Search for the cell housing the specified text and yield its (X, Y) center coordinate. 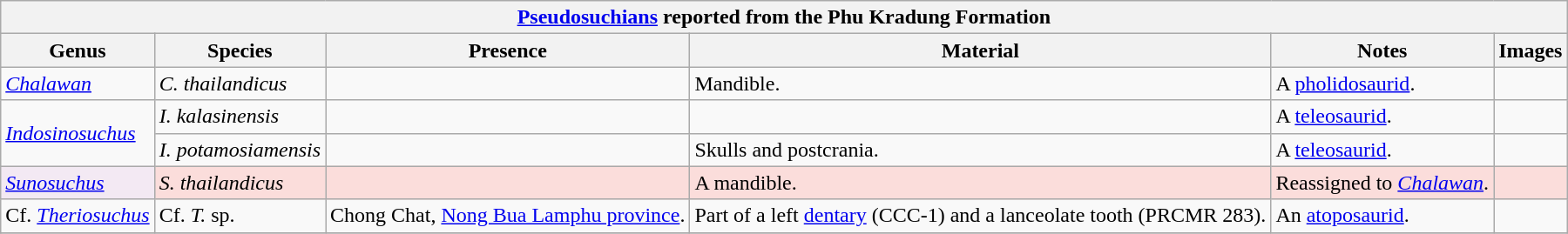
Skulls and postcrania. (981, 150)
Indosinosuchus (78, 133)
Chong Chat, Nong Bua Lamphu province. (508, 216)
An atoposaurid. (1382, 216)
Pseudosuchians reported from the Phu Kradung Formation (784, 17)
Cf. Theriosuchus (78, 216)
Mandible. (981, 84)
A pholidosaurid. (1382, 84)
I. potamosiamensis (240, 150)
S. thailandicus (240, 183)
Images (1531, 50)
I. kalasinensis (240, 117)
C. thailandicus (240, 84)
A mandible. (981, 183)
Species (240, 50)
Reassigned to Chalawan. (1382, 183)
Sunosuchus (78, 183)
Part of a left dentary (CCC-1) and a lanceolate tooth (PRCMR 283). (981, 216)
Material (981, 50)
Chalawan (78, 84)
Genus (78, 50)
Presence (508, 50)
Notes (1382, 50)
Cf. T. sp. (240, 216)
